Find where the given text appears and provide that cell's center as (X, Y) coordinate. 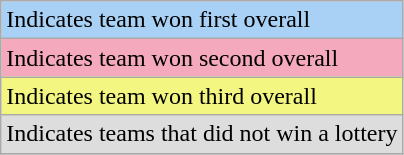
Indicates team won second overall (202, 58)
Indicates teams that did not win a lottery (202, 134)
Indicates team won third overall (202, 96)
Indicates team won first overall (202, 20)
